From the cell containing the given text, extract its center point as [X, Y] coordinate. 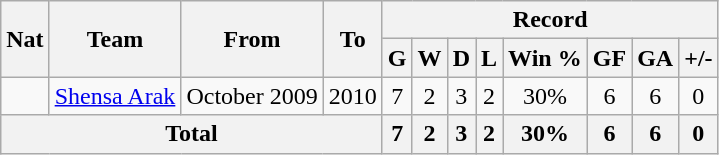
+/- [698, 58]
To [352, 39]
G [397, 58]
L [490, 58]
Record [550, 20]
GA [656, 58]
GF [609, 58]
Win % [546, 58]
D [461, 58]
Nat [25, 39]
Shensa Arak [115, 96]
From [252, 39]
Total [192, 134]
Team [115, 39]
2010 [352, 96]
October 2009 [252, 96]
W [430, 58]
